Return the [x, y] coordinate for the center point of the cell that contains the specified text.  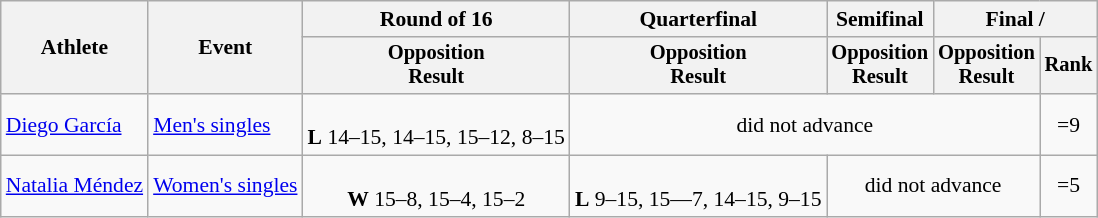
Quarterfinal [698, 19]
Final / [1015, 19]
Round of 16 [436, 19]
Rank [1069, 66]
Women's singles [225, 186]
W 15–8, 15–4, 15–2 [436, 186]
=9 [1069, 124]
=5 [1069, 186]
Event [225, 48]
Athlete [74, 48]
L 14–15, 14–15, 15–12, 8–15 [436, 124]
Diego García [74, 124]
L 9–15, 15—7, 14–15, 9–15 [698, 186]
Men's singles [225, 124]
Natalia Méndez [74, 186]
Semifinal [880, 19]
